Detect which cell encompasses the target text, then output its (X, Y) center coordinate. 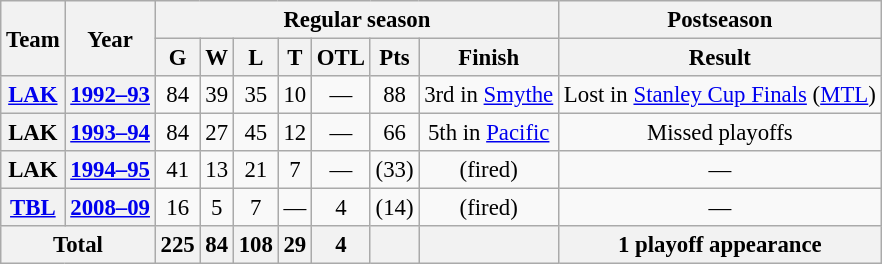
88 (394, 95)
Result (720, 58)
35 (256, 95)
16 (178, 208)
39 (216, 95)
29 (294, 245)
12 (294, 133)
W (216, 58)
1994–95 (110, 170)
1992–93 (110, 95)
5 (216, 208)
21 (256, 170)
TBL (33, 208)
T (294, 58)
G (178, 58)
(14) (394, 208)
OTL (342, 58)
Lost in Stanley Cup Finals (MTL) (720, 95)
Regular season (356, 20)
Team (33, 38)
1993–94 (110, 133)
10 (294, 95)
Postseason (720, 20)
Pts (394, 58)
(33) (394, 170)
27 (216, 133)
45 (256, 133)
Missed playoffs (720, 133)
Total (78, 245)
3rd in Smythe (489, 95)
2008–09 (110, 208)
L (256, 58)
Finish (489, 58)
Year (110, 38)
1 playoff appearance (720, 245)
225 (178, 245)
41 (178, 170)
13 (216, 170)
66 (394, 133)
108 (256, 245)
5th in Pacific (489, 133)
